Identify which cell holds the provided text, then report its [X, Y] central coordinate. 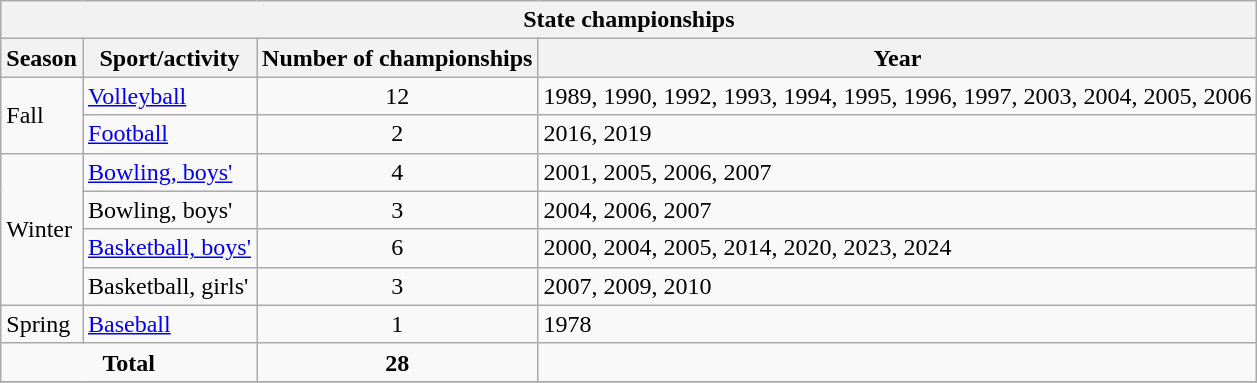
Year [898, 58]
Fall [42, 115]
1989, 1990, 1992, 1993, 1994, 1995, 1996, 1997, 2003, 2004, 2005, 2006 [898, 96]
Basketball, boys' [169, 248]
Number of championships [398, 58]
2016, 2019 [898, 134]
2 [398, 134]
4 [398, 172]
Football [169, 134]
1978 [898, 324]
6 [398, 248]
Winter [42, 229]
Sport/activity [169, 58]
Season [42, 58]
Spring [42, 324]
2000, 2004, 2005, 2014, 2020, 2023, 2024 [898, 248]
State championships [629, 20]
12 [398, 96]
Baseball [169, 324]
2001, 2005, 2006, 2007 [898, 172]
Volleyball [169, 96]
Total [129, 362]
1 [398, 324]
2004, 2006, 2007 [898, 210]
Basketball, girls' [169, 286]
28 [398, 362]
2007, 2009, 2010 [898, 286]
